Find where the given text appears and provide that cell's center as [x, y] coordinate. 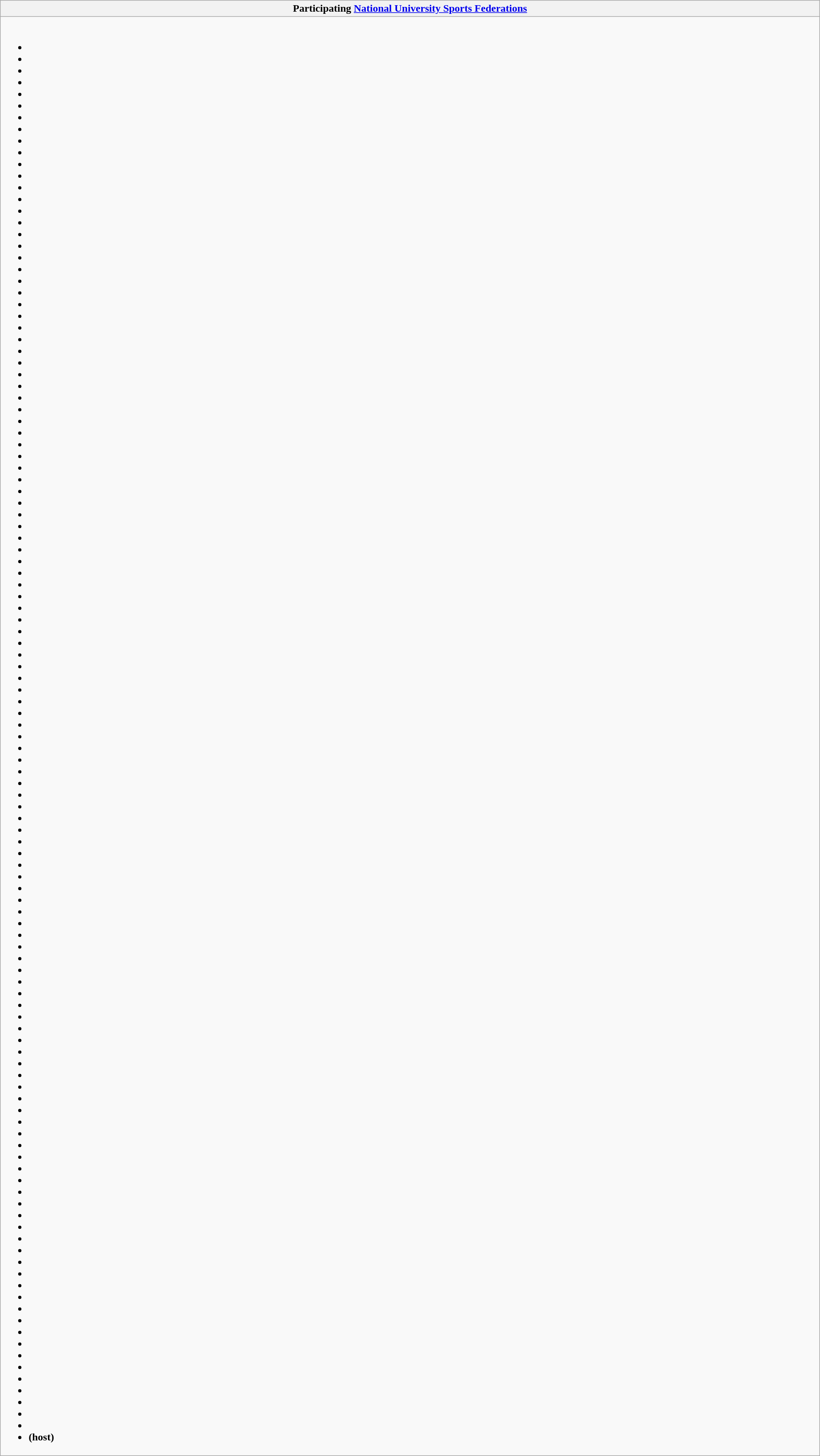
(host) [410, 736]
Participating National University Sports Federations [410, 9]
